Capture the cell that displays the provided text and extract its (X, Y) central coordinate. 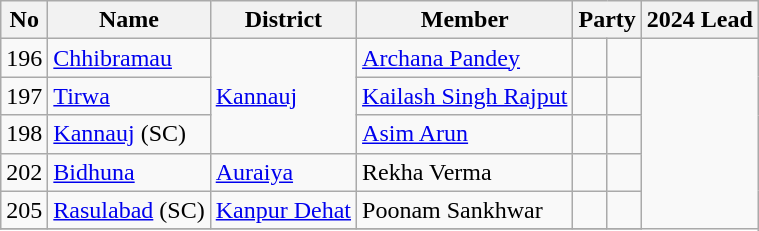
Auraiya (283, 172)
2024 Lead (700, 20)
196 (24, 58)
198 (24, 134)
Kannauj (SC) (129, 134)
205 (24, 210)
Kannauj (283, 96)
No (24, 20)
Archana Pandey (465, 58)
197 (24, 96)
202 (24, 172)
Member (465, 20)
Chhibramau (129, 58)
Poonam Sankhwar (465, 210)
Name (129, 20)
Rasulabad (SC) (129, 210)
Kanpur Dehat (283, 210)
Asim Arun (465, 134)
Tirwa (129, 96)
Bidhuna (129, 172)
Rekha Verma (465, 172)
District (283, 20)
Kailash Singh Rajput (465, 96)
Party (607, 20)
